For the text-containing cell, return its midpoint in [X, Y] coordinate format. 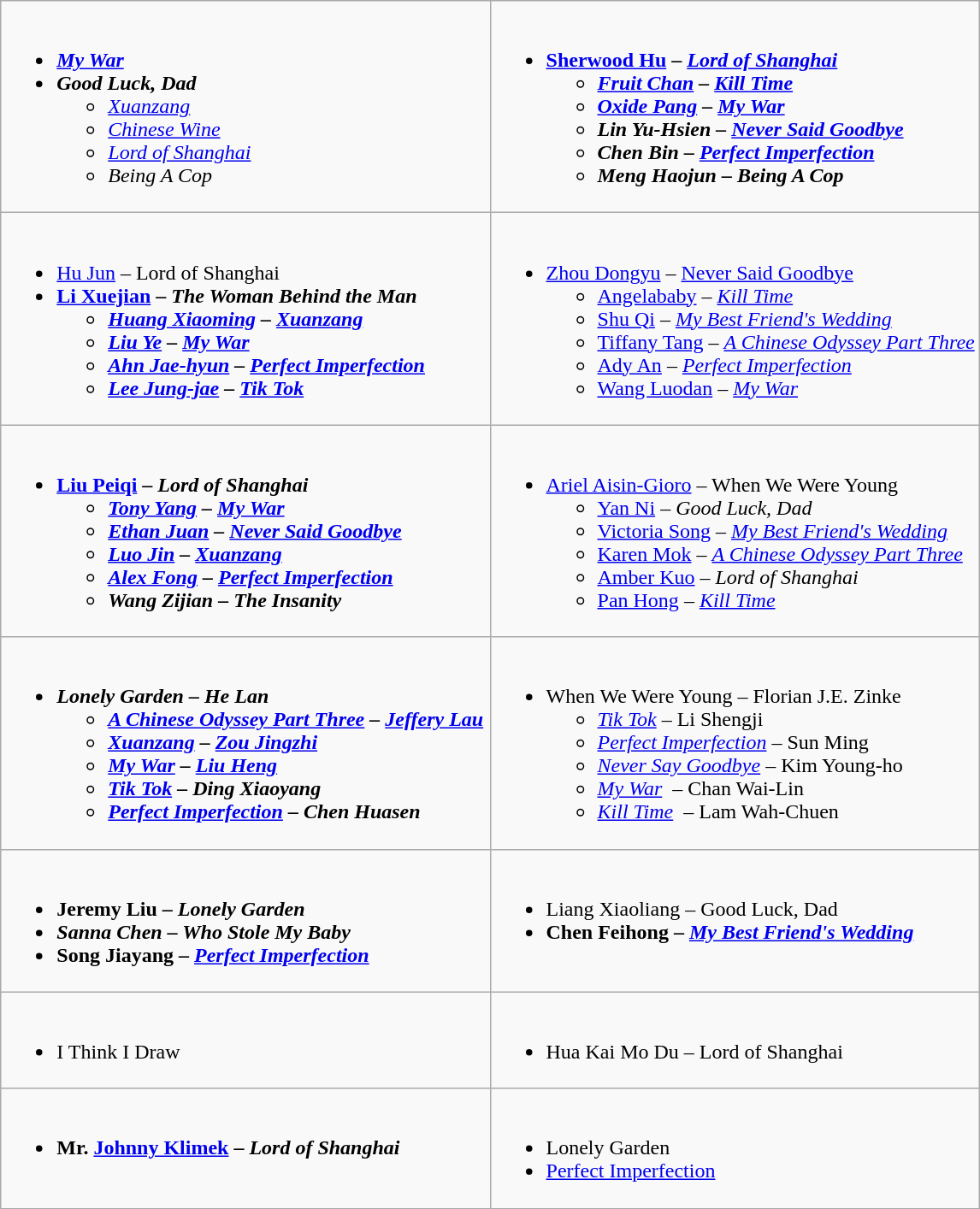
I Think I Draw [245, 1040]
Lonely GardenPerfect Imperfection [735, 1148]
Hua Kai Mo Du – Lord of Shanghai [735, 1040]
My WarGood Luck, DadXuanzangChinese WineLord of ShanghaiBeing A Cop [245, 107]
Liang Xiaoliang – Good Luck, DadChen Feihong – My Best Friend's Wedding [735, 920]
Jeremy Liu – Lonely GardenSanna Chen – Who Stole My BabySong Jiayang – Perfect Imperfection [245, 920]
Mr. Johnny Klimek – Lord of Shanghai [245, 1148]
